Return [x, y] of the center of cell containing provided text 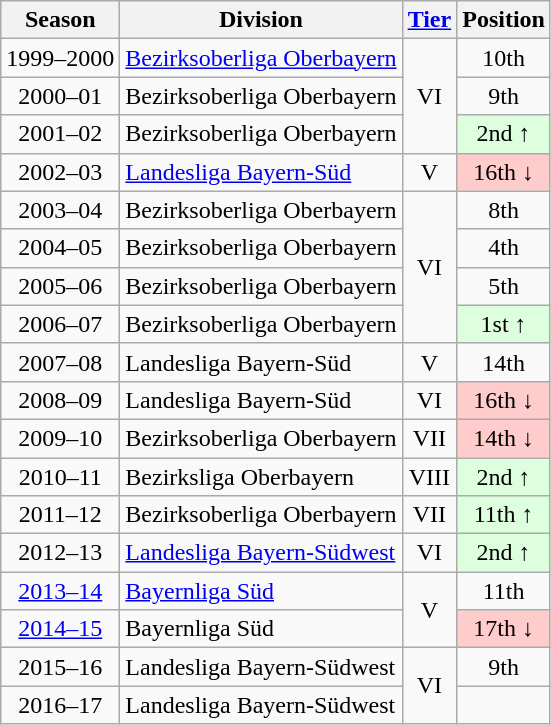
2000–01 [60, 96]
8th [504, 210]
2009–10 [60, 438]
17th ↓ [504, 629]
14th [504, 362]
2014–15 [60, 629]
14th ↓ [504, 438]
2013–14 [60, 591]
2015–16 [60, 667]
2005–06 [60, 286]
5th [504, 286]
2010–11 [60, 477]
2002–03 [60, 172]
2008–09 [60, 400]
1999–2000 [60, 58]
2001–02 [60, 134]
Division [261, 20]
VIII [430, 477]
Tier [430, 20]
2016–17 [60, 705]
2006–07 [60, 324]
2011–12 [60, 515]
10th [504, 58]
4th [504, 248]
2003–04 [60, 210]
11th [504, 591]
Bezirksliga Oberbayern [261, 477]
11th ↑ [504, 515]
2004–05 [60, 248]
Season [60, 20]
2007–08 [60, 362]
Position [504, 20]
2012–13 [60, 553]
1st ↑ [504, 324]
